Locate the cell with the specified text and output its (x, y) center coordinate. 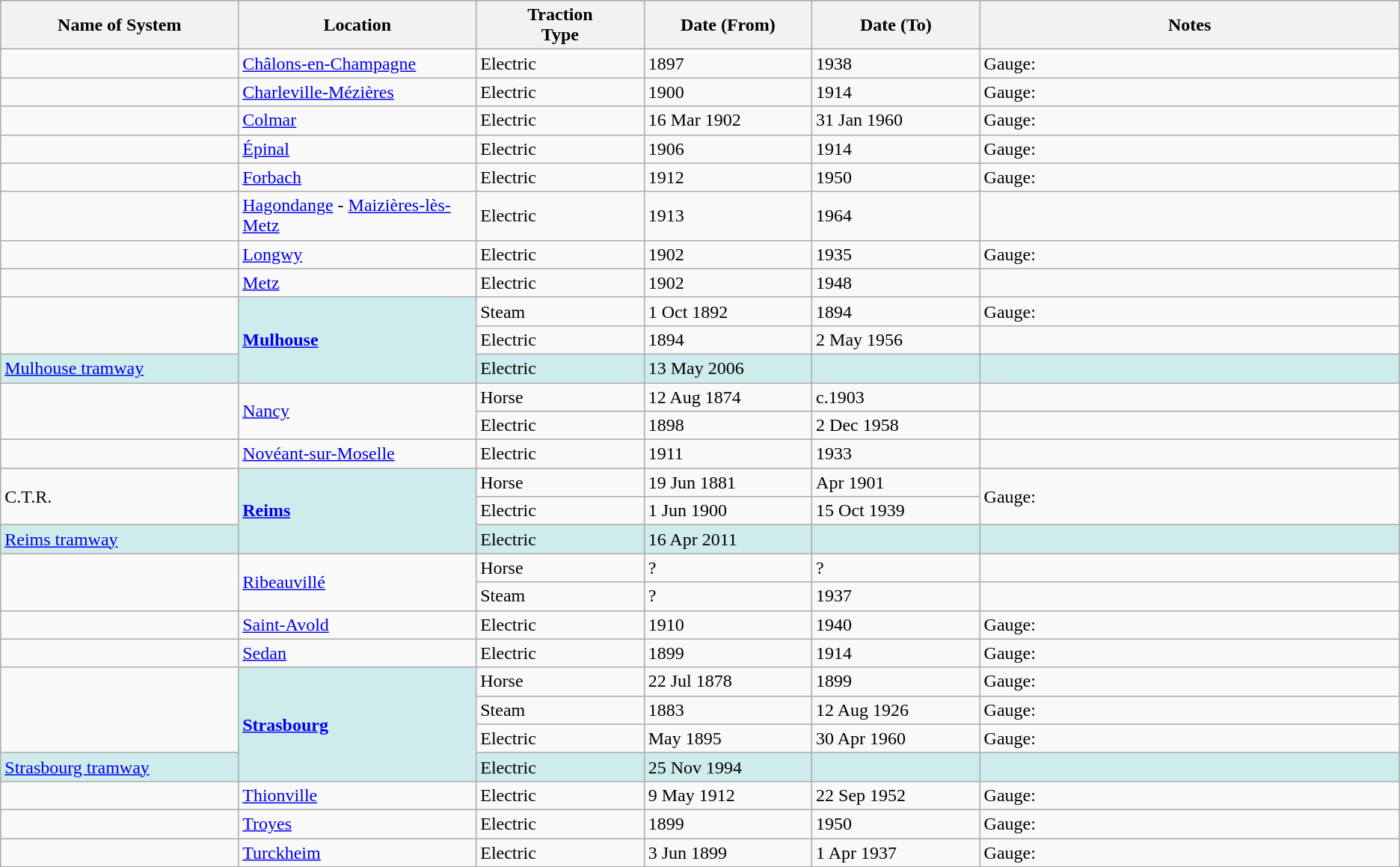
25 Nov 1994 (728, 767)
1897 (728, 64)
2 May 1956 (896, 340)
1948 (896, 283)
1964 (896, 215)
1900 (728, 92)
1911 (728, 454)
Saint-Avold (357, 625)
Date (To) (896, 25)
1 Jun 1900 (728, 511)
Date (From) (728, 25)
Troyes (357, 824)
Châlons-en-Champagne (357, 64)
1 Apr 1937 (896, 852)
Turckheim (357, 852)
1883 (728, 710)
Épinal (357, 149)
1910 (728, 625)
Hagondange - Maizières-lès-Metz (357, 215)
Colmar (357, 120)
TractionType (560, 25)
Apr 1901 (896, 482)
12 Aug 1874 (728, 397)
13 May 2006 (728, 368)
Location (357, 25)
1937 (896, 596)
Metz (357, 283)
Nancy (357, 411)
30 Apr 1960 (896, 738)
16 Apr 2011 (728, 539)
22 Sep 1952 (896, 795)
Reims (357, 511)
Mulhouse (357, 340)
12 Aug 1926 (896, 710)
1913 (728, 215)
19 Jun 1881 (728, 482)
Ribeauvillé (357, 582)
1940 (896, 625)
15 Oct 1939 (896, 511)
C.T.R. (120, 497)
Sedan (357, 653)
22 Jul 1878 (728, 681)
Forbach (357, 177)
16 Mar 1902 (728, 120)
3 Jun 1899 (728, 852)
1 Oct 1892 (728, 311)
Name of System (120, 25)
Thionville (357, 795)
31 Jan 1960 (896, 120)
Novéant-sur-Moselle (357, 454)
Mulhouse tramway (120, 368)
1912 (728, 177)
1933 (896, 454)
1935 (896, 254)
Strasbourg tramway (120, 767)
May 1895 (728, 738)
9 May 1912 (728, 795)
1898 (728, 426)
1906 (728, 149)
Notes (1189, 25)
Strasbourg (357, 724)
c.1903 (896, 397)
2 Dec 1958 (896, 426)
Longwy (357, 254)
1938 (896, 64)
Charleville-Mézières (357, 92)
Reims tramway (120, 539)
